Return [x, y] of the center of cell containing provided text 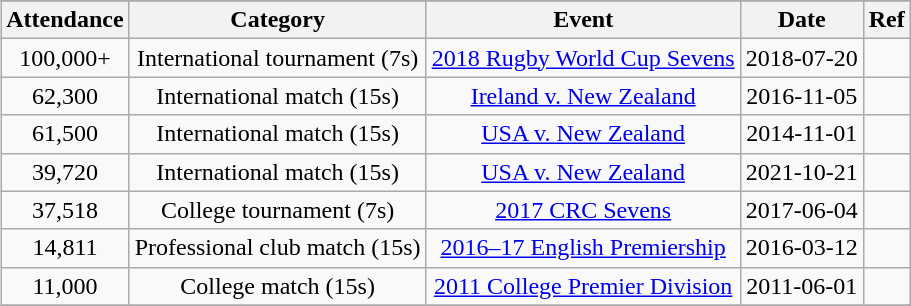
Attendance [65, 20]
International tournament (7s) [278, 58]
Ref [886, 20]
Date [802, 20]
Professional club match (15s) [278, 248]
2016-11-05 [802, 96]
2018-07-20 [802, 58]
2021-10-21 [802, 172]
2011-06-01 [802, 286]
College match (15s) [278, 286]
Category [278, 20]
2014-11-01 [802, 134]
2016-03-12 [802, 248]
2017-06-04 [802, 210]
2016–17 English Premiership [583, 248]
2017 CRC Sevens [583, 210]
Ireland v. New Zealand [583, 96]
11,000 [65, 286]
37,518 [65, 210]
61,500 [65, 134]
Event [583, 20]
39,720 [65, 172]
100,000+ [65, 58]
14,811 [65, 248]
College tournament (7s) [278, 210]
62,300 [65, 96]
2011 College Premier Division [583, 286]
2018 Rugby World Cup Sevens [583, 58]
